Return the (X, Y) coordinate for the center point of the cell that contains the specified text.  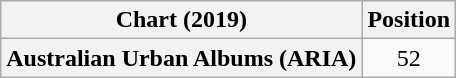
52 (409, 58)
Position (409, 20)
Chart (2019) (182, 20)
Australian Urban Albums (ARIA) (182, 58)
